Search for the cell housing the specified text and yield its (x, y) center coordinate. 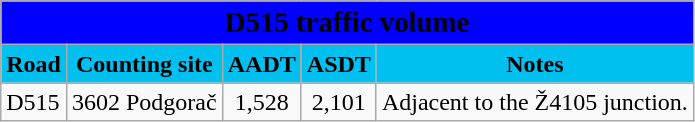
Counting site (144, 64)
AADT (262, 64)
Adjacent to the Ž4105 junction. (534, 102)
D515 (34, 102)
3602 Podgorač (144, 102)
1,528 (262, 102)
2,101 (338, 102)
Notes (534, 64)
D515 traffic volume (348, 23)
ASDT (338, 64)
Road (34, 64)
